Extract the [X, Y] coordinate from the center of the cell holding the provided text.  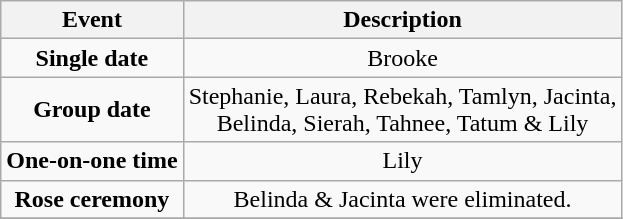
Rose ceremony [92, 199]
Belinda & Jacinta were eliminated. [402, 199]
Group date [92, 110]
Event [92, 20]
Stephanie, Laura, Rebekah, Tamlyn, Jacinta, Belinda, Sierah, Tahnee, Tatum & Lily [402, 110]
Description [402, 20]
Brooke [402, 58]
Single date [92, 58]
Lily [402, 161]
One-on-one time [92, 161]
